Find where the given text appears and provide that cell's center as (x, y) coordinate. 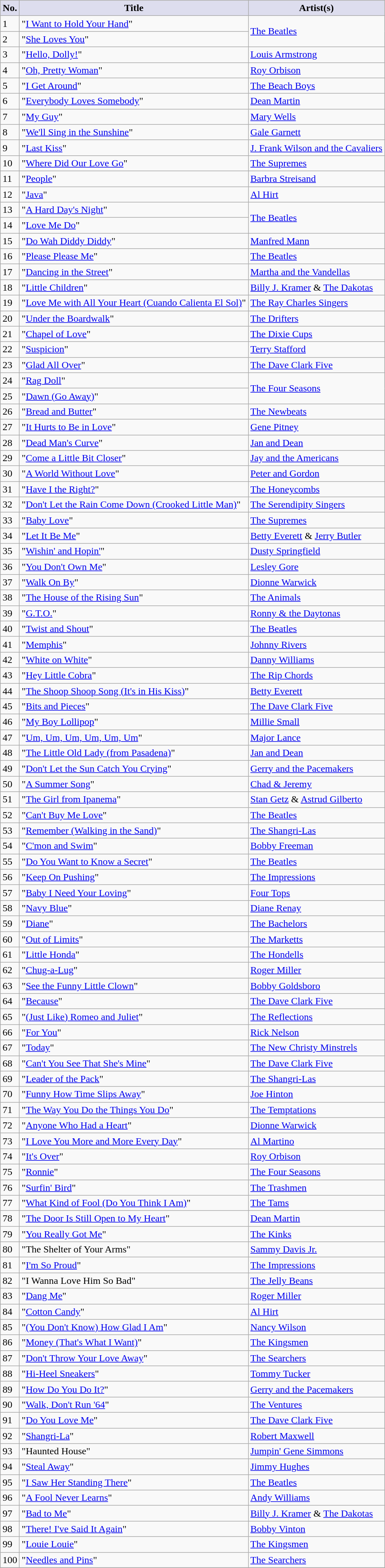
"Chug-a-Lug" (134, 970)
The Ventures (316, 1405)
"Dancing in the Street" (134, 272)
"Navy Blue" (134, 908)
"Little Honda" (134, 955)
35 (10, 551)
"A Fool Never Learns" (134, 1498)
Al Martino (316, 1141)
74 (10, 1156)
70 (10, 1094)
"Twist and Shout" (134, 629)
"I'm So Proud" (134, 1265)
The Kinks (316, 1234)
"People" (134, 179)
54 (10, 846)
95 (10, 1482)
69 (10, 1079)
Lesley Gore (316, 567)
Ronny & the Daytonas (316, 613)
"A Summer Song" (134, 784)
"Java" (134, 194)
59 (10, 923)
"Love Me with All Your Heart (Cuando Calienta El Sol)" (134, 303)
"Ronnie" (134, 1172)
Title (134, 8)
83 (10, 1296)
"Hello, Dolly!" (134, 55)
"Money (That's What I Want)" (134, 1343)
"Funny How Time Slips Away" (134, 1094)
73 (10, 1141)
"The Shoop Shoop Song (It's in His Kiss)" (134, 691)
16 (10, 256)
"The House of the Rising Sun" (134, 598)
39 (10, 613)
"She Loves You" (134, 39)
Bobby Freeman (316, 846)
94 (10, 1467)
"Do Wah Diddy Diddy" (134, 241)
46 (10, 722)
14 (10, 225)
"Dang Me" (134, 1296)
"Um, Um, Um, Um, Um, Um" (134, 738)
The Reflections (316, 1017)
The Animals (316, 598)
Betty Everett & Jerry Butler (316, 536)
"I Love You More and More Every Day" (134, 1141)
"Can't Buy Me Love" (134, 815)
75 (10, 1172)
29 (10, 458)
"Can't You See That She's Mine" (134, 1063)
72 (10, 1125)
"Surfin' Bird" (134, 1188)
22 (10, 349)
78 (10, 1219)
44 (10, 691)
82 (10, 1281)
24 (10, 380)
30 (10, 474)
25 (10, 396)
76 (10, 1188)
41 (10, 644)
Artist(s) (316, 8)
"Wishin' and Hopin'" (134, 551)
"I Wanna Love Him So Bad" (134, 1281)
"Oh, Pretty Woman" (134, 70)
The New Christy Minstrels (316, 1048)
The Tams (316, 1203)
38 (10, 598)
"Don't Let the Sun Catch You Crying" (134, 769)
4 (10, 70)
61 (10, 955)
6 (10, 101)
"Under the Boardwalk" (134, 318)
28 (10, 442)
"Don't Let the Rain Come Down (Crooked Little Man)" (134, 505)
5 (10, 86)
Martha and the Vandellas (316, 272)
57 (10, 892)
The Temptations (316, 1110)
"Shangri-La" (134, 1435)
"Let It Be Me" (134, 536)
"Today" (134, 1048)
93 (10, 1451)
52 (10, 815)
"Do You Want to Know a Secret" (134, 861)
"You Really Got Me" (134, 1234)
Rick Nelson (316, 1032)
Johnny Rivers (316, 644)
"C'mon and Swim" (134, 846)
Diane Renay (316, 908)
The Dixie Cups (316, 334)
No. (10, 8)
20 (10, 318)
The Rip Chords (316, 675)
12 (10, 194)
49 (10, 769)
"We'll Sing in the Sunshine" (134, 132)
"Chapel of Love" (134, 334)
"There! I've Said It Again" (134, 1529)
31 (10, 489)
21 (10, 334)
8 (10, 132)
"Hi-Heel Sneakers" (134, 1374)
1 (10, 24)
The Serendipity Singers (316, 505)
Chad & Jeremy (316, 784)
"G.T.O." (134, 613)
"Bad to Me" (134, 1513)
"Hey Little Cobra" (134, 675)
"A Hard Day's Night" (134, 210)
"Haunted House" (134, 1451)
68 (10, 1063)
Dusty Springfield (316, 551)
"Needles and Pins" (134, 1560)
"Glad All Over" (134, 365)
"For You" (134, 1032)
90 (10, 1405)
85 (10, 1327)
Bobby Goldsboro (316, 986)
60 (10, 939)
Robert Maxwell (316, 1435)
43 (10, 675)
"Walk On By" (134, 582)
67 (10, 1048)
50 (10, 784)
The Beach Boys (316, 86)
88 (10, 1374)
19 (10, 303)
The Ray Charles Singers (316, 303)
9 (10, 148)
"How Do You Do It?" (134, 1389)
91 (10, 1420)
"Bits and Pieces" (134, 707)
100 (10, 1560)
The Honeycombs (316, 489)
47 (10, 738)
Gale Garnett (316, 132)
Terry Stafford (316, 349)
"Rag Doll" (134, 380)
81 (10, 1265)
13 (10, 210)
32 (10, 505)
The Bachelors (316, 923)
The Jelly Beans (316, 1281)
97 (10, 1513)
Major Lance (316, 738)
"Everybody Loves Somebody" (134, 101)
Peter and Gordon (316, 474)
80 (10, 1250)
"The Girl from Ipanema" (134, 799)
86 (10, 1343)
79 (10, 1234)
"Baby Love" (134, 520)
64 (10, 1001)
"(You Don't Know) How Glad I Am" (134, 1327)
"Dawn (Go Away)" (134, 396)
"Love Me Do" (134, 225)
56 (10, 877)
Jumpin' Gene Simmons (316, 1451)
"The Shelter of Your Arms" (134, 1250)
Danny Williams (316, 660)
"Out of Limits" (134, 939)
"Diane" (134, 923)
"Keep On Pushing" (134, 877)
37 (10, 582)
"A World Without Love" (134, 474)
Gene Pitney (316, 427)
"Bread and Butter" (134, 411)
71 (10, 1110)
23 (10, 365)
"See the Funny Little Clown" (134, 986)
27 (10, 427)
34 (10, 536)
Mary Wells (316, 117)
Louis Armstrong (316, 55)
18 (10, 287)
The Trashmen (316, 1188)
Andy Williams (316, 1498)
96 (10, 1498)
"Have I the Right?" (134, 489)
87 (10, 1358)
77 (10, 1203)
Four Tops (316, 892)
"You Don't Own Me" (134, 567)
"Please Please Me" (134, 256)
"Dead Man's Curve" (134, 442)
Betty Everett (316, 691)
7 (10, 117)
48 (10, 753)
53 (10, 830)
55 (10, 861)
"Little Children" (134, 287)
The Newbeats (316, 411)
84 (10, 1312)
"It's Over" (134, 1156)
42 (10, 660)
66 (10, 1032)
"Do You Love Me" (134, 1420)
"The Door Is Still Open to My Heart" (134, 1219)
Jay and the Americans (316, 458)
92 (10, 1435)
"My Boy Lollipop" (134, 722)
"Come a Little Bit Closer" (134, 458)
89 (10, 1389)
J. Frank Wilson and the Cavaliers (316, 148)
99 (10, 1544)
"The Way You Do the Things You Do" (134, 1110)
45 (10, 707)
"Suspicion" (134, 349)
Joe Hinton (316, 1094)
"Last Kiss" (134, 148)
"I Saw Her Standing There" (134, 1482)
"Memphis" (134, 644)
36 (10, 567)
3 (10, 55)
"Leader of the Pack" (134, 1079)
"What Kind of Fool (Do You Think I Am)" (134, 1203)
62 (10, 970)
58 (10, 908)
33 (10, 520)
"Baby I Need Your Loving" (134, 892)
26 (10, 411)
Tommy Tucker (316, 1374)
Manfred Mann (316, 241)
"Where Did Our Love Go" (134, 163)
"The Little Old Lady (from Pasadena)" (134, 753)
11 (10, 179)
"Walk, Don't Run '64" (134, 1405)
Barbra Streisand (316, 179)
The Hondells (316, 955)
2 (10, 39)
The Drifters (316, 318)
"My Guy" (134, 117)
40 (10, 629)
Millie Small (316, 722)
Bobby Vinton (316, 1529)
17 (10, 272)
"Louie Louie" (134, 1544)
Sammy Davis Jr. (316, 1250)
"I Want to Hold Your Hand" (134, 24)
"Don't Throw Your Love Away" (134, 1358)
"Remember (Walking in the Sand)" (134, 830)
"White on White" (134, 660)
10 (10, 163)
63 (10, 986)
Stan Getz & Astrud Gilberto (316, 799)
"(Just Like) Romeo and Juliet" (134, 1017)
65 (10, 1017)
Nancy Wilson (316, 1327)
98 (10, 1529)
51 (10, 799)
Jimmy Hughes (316, 1467)
"Steal Away" (134, 1467)
"Anyone Who Had a Heart" (134, 1125)
"I Get Around" (134, 86)
"Because" (134, 1001)
"Cotton Candy" (134, 1312)
The Marketts (316, 939)
15 (10, 241)
"It Hurts to Be in Love" (134, 427)
